From the cell containing the given text, extract its center point as (X, Y) coordinate. 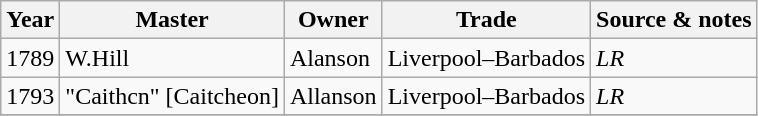
1793 (30, 96)
Source & notes (674, 20)
Year (30, 20)
"Caithcn" [Caitcheon] (172, 96)
1789 (30, 58)
W.Hill (172, 58)
Alanson (333, 58)
Trade (486, 20)
Master (172, 20)
Owner (333, 20)
Allanson (333, 96)
